Output the (X, Y) coordinate of the center of the cell containing the given text.  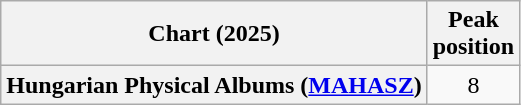
Hungarian Physical Albums (MAHASZ) (214, 85)
Chart (2025) (214, 34)
Peakposition (473, 34)
8 (473, 85)
